Extract the (x, y) coordinate from the center of the cell holding the provided text.  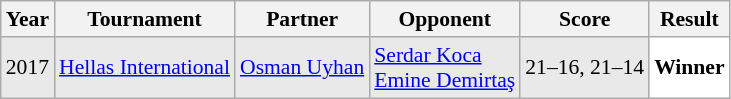
Score (584, 19)
Serdar Koca Emine Demirtaş (444, 68)
Result (690, 19)
Partner (302, 19)
21–16, 21–14 (584, 68)
Tournament (144, 19)
Osman Uyhan (302, 68)
Year (28, 19)
Winner (690, 68)
2017 (28, 68)
Hellas International (144, 68)
Opponent (444, 19)
